Return (x, y) of the center of cell containing provided text 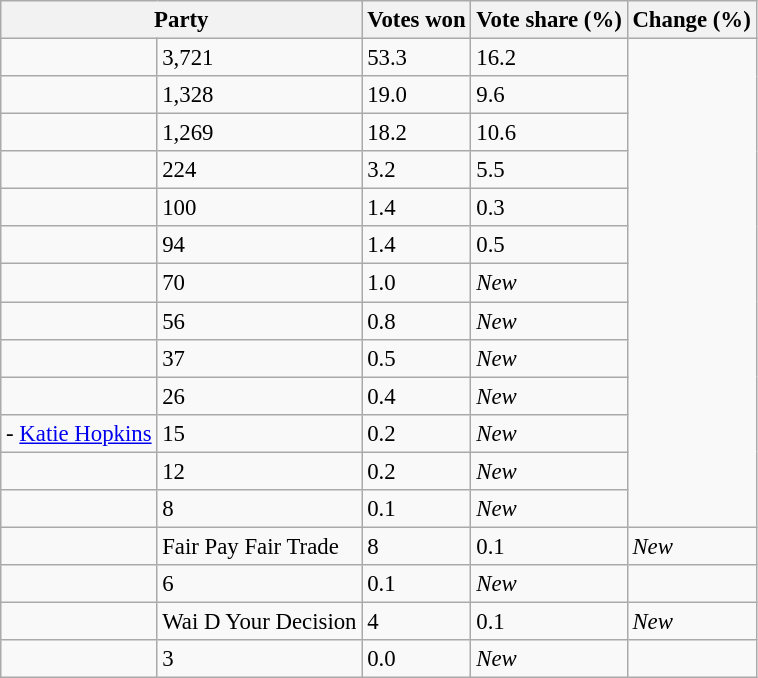
0.3 (549, 208)
0.8 (416, 321)
53.3 (416, 58)
3 (260, 659)
Vote share (%) (549, 20)
100 (260, 208)
- Katie Hopkins (79, 433)
15 (260, 433)
19.0 (416, 95)
26 (260, 396)
1,269 (260, 133)
56 (260, 321)
Change (%) (692, 20)
Party (182, 20)
18.2 (416, 133)
Fair Pay Fair Trade (260, 546)
70 (260, 283)
9.6 (549, 95)
3.2 (416, 170)
6 (260, 584)
3,721 (260, 58)
10.6 (549, 133)
0.0 (416, 659)
Wai D Your Decision (260, 621)
12 (260, 471)
1.0 (416, 283)
37 (260, 358)
16.2 (549, 58)
4 (416, 621)
1,328 (260, 95)
0.4 (416, 396)
5.5 (549, 170)
224 (260, 170)
Votes won (416, 20)
94 (260, 245)
